Search for the cell housing the specified text and yield its (X, Y) center coordinate. 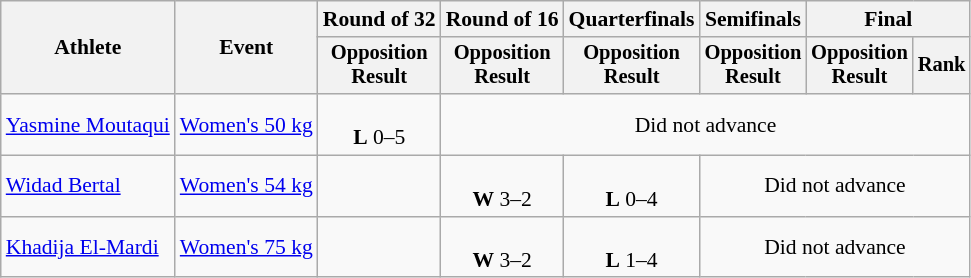
Women's 50 kg (246, 124)
Quarterfinals (632, 19)
Khadija El-Mardi (88, 248)
Rank (942, 66)
Round of 16 (502, 19)
L 1–4 (632, 248)
Event (246, 48)
Widad Bertal (88, 186)
Yasmine Moutaqui (88, 124)
L 0–5 (380, 124)
L 0–4 (632, 186)
Round of 32 (380, 19)
Women's 75 kg (246, 248)
Semifinals (754, 19)
Final (888, 19)
Athlete (88, 48)
Women's 54 kg (246, 186)
